Output the (X, Y) coordinate of the center of the cell containing the given text.  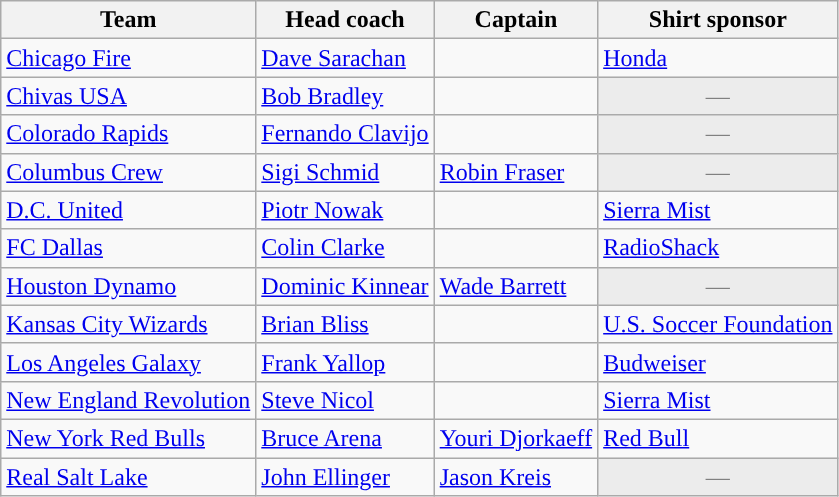
Kansas City Wizards (128, 324)
Frank Yallop (345, 362)
New England Revolution (128, 400)
Honda (718, 58)
FC Dallas (128, 248)
Red Bull (718, 438)
Shirt sponsor (718, 20)
Wade Barrett (516, 286)
Head coach (345, 20)
Houston Dynamo (128, 286)
Steve Nicol (345, 400)
Chivas USA (128, 96)
Dominic Kinnear (345, 286)
New York Red Bulls (128, 438)
Chicago Fire (128, 58)
Dave Sarachan (345, 58)
RadioShack (718, 248)
Sigi Schmid (345, 172)
D.C. United (128, 210)
Colin Clarke (345, 248)
Columbus Crew (128, 172)
Budweiser (718, 362)
Robin Fraser (516, 172)
Real Salt Lake (128, 477)
Los Angeles Galaxy (128, 362)
Bruce Arena (345, 438)
Captain (516, 20)
U.S. Soccer Foundation (718, 324)
Piotr Nowak (345, 210)
John Ellinger (345, 477)
Fernando Clavijo (345, 134)
Jason Kreis (516, 477)
Team (128, 20)
Youri Djorkaeff (516, 438)
Colorado Rapids (128, 134)
Brian Bliss (345, 324)
Bob Bradley (345, 96)
